Find where the given text appears and provide that cell's center as [X, Y] coordinate. 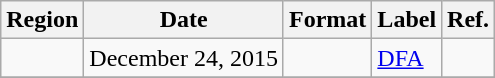
December 24, 2015 [184, 58]
Format [327, 20]
Label [407, 20]
Date [184, 20]
Region [42, 20]
Ref. [468, 20]
DFA [407, 58]
